Scan for the cell matching the given text and deliver its [x, y] coordinate at center. 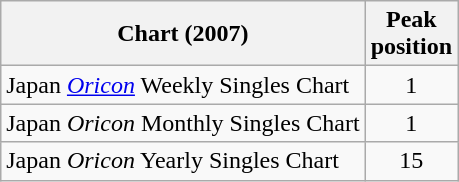
Peakposition [411, 34]
15 [411, 161]
Japan Oricon Weekly Singles Chart [183, 85]
Japan Oricon Monthly Singles Chart [183, 123]
Chart (2007) [183, 34]
Japan Oricon Yearly Singles Chart [183, 161]
